Capture the cell that displays the provided text and extract its (x, y) central coordinate. 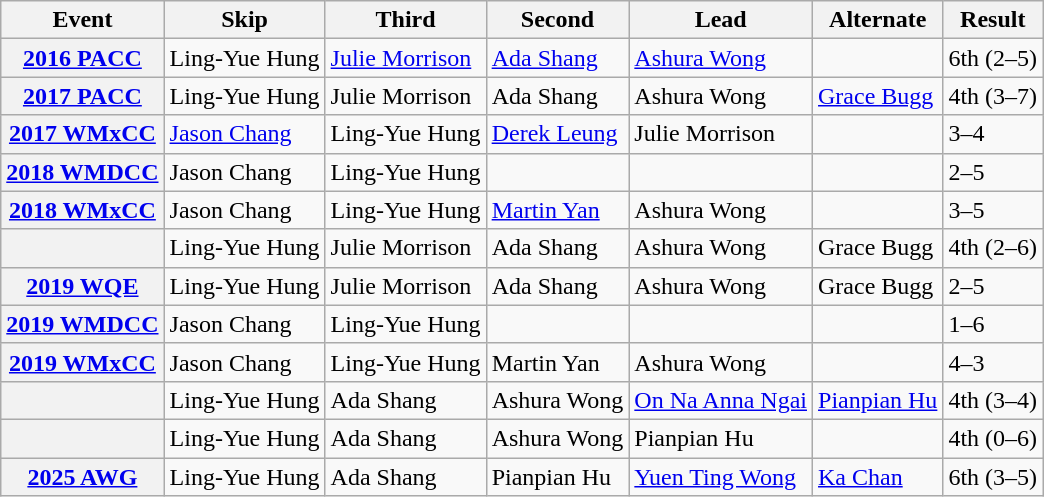
2019 WMxCC (82, 362)
Lead (721, 20)
Ka Chan (878, 477)
Result (993, 20)
Alternate (878, 20)
2019 WQE (82, 286)
4th (3–4) (993, 400)
2018 WMxCC (82, 210)
Derek Leung (558, 134)
On Na Anna Ngai (721, 400)
Skip (244, 20)
4th (3–7) (993, 96)
2019 WMDCC (82, 324)
6th (2–5) (993, 58)
6th (3–5) (993, 477)
1–6 (993, 324)
4–3 (993, 362)
Third (406, 20)
Yuen Ting Wong (721, 477)
4th (0–6) (993, 438)
2017 PACC (82, 96)
4th (2–6) (993, 248)
2018 WMDCC (82, 172)
2016 PACC (82, 58)
3–4 (993, 134)
2025 AWG (82, 477)
Second (558, 20)
2017 WMxCC (82, 134)
3–5 (993, 210)
Event (82, 20)
